Output the [X, Y] coordinate of the center of the cell containing the given text.  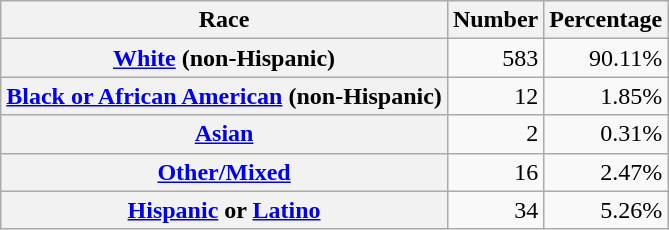
12 [495, 96]
583 [495, 58]
Other/Mixed [224, 172]
0.31% [606, 134]
5.26% [606, 210]
Percentage [606, 20]
2 [495, 134]
Asian [224, 134]
Hispanic or Latino [224, 210]
1.85% [606, 96]
White (non-Hispanic) [224, 58]
Race [224, 20]
Number [495, 20]
90.11% [606, 58]
34 [495, 210]
Black or African American (non-Hispanic) [224, 96]
2.47% [606, 172]
16 [495, 172]
